Return the (X, Y) coordinate for the center point of the cell that contains the specified text.  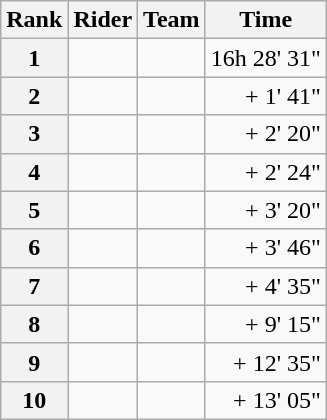
1 (34, 58)
16h 28' 31" (266, 58)
+ 2' 20" (266, 134)
7 (34, 286)
+ 13' 05" (266, 400)
2 (34, 96)
3 (34, 134)
6 (34, 248)
Team (172, 20)
4 (34, 172)
9 (34, 362)
+ 3' 20" (266, 210)
+ 3' 46" (266, 248)
+ 9' 15" (266, 324)
8 (34, 324)
+ 2' 24" (266, 172)
+ 12' 35" (266, 362)
Time (266, 20)
+ 1' 41" (266, 96)
Rider (103, 20)
5 (34, 210)
+ 4' 35" (266, 286)
Rank (34, 20)
10 (34, 400)
